Capture the cell that displays the provided text and extract its [x, y] central coordinate. 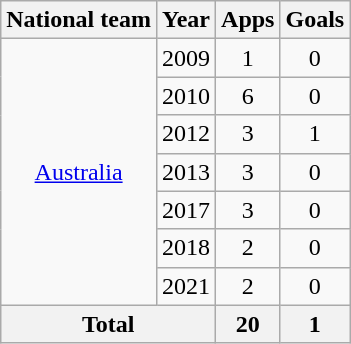
2009 [186, 58]
Apps [248, 20]
2012 [186, 134]
Australia [79, 172]
2017 [186, 210]
20 [248, 324]
2013 [186, 172]
2010 [186, 96]
2018 [186, 248]
National team [79, 20]
Total [108, 324]
Year [186, 20]
2021 [186, 286]
Goals [315, 20]
6 [248, 96]
